Find where the given text appears and provide that cell's center as [X, Y] coordinate. 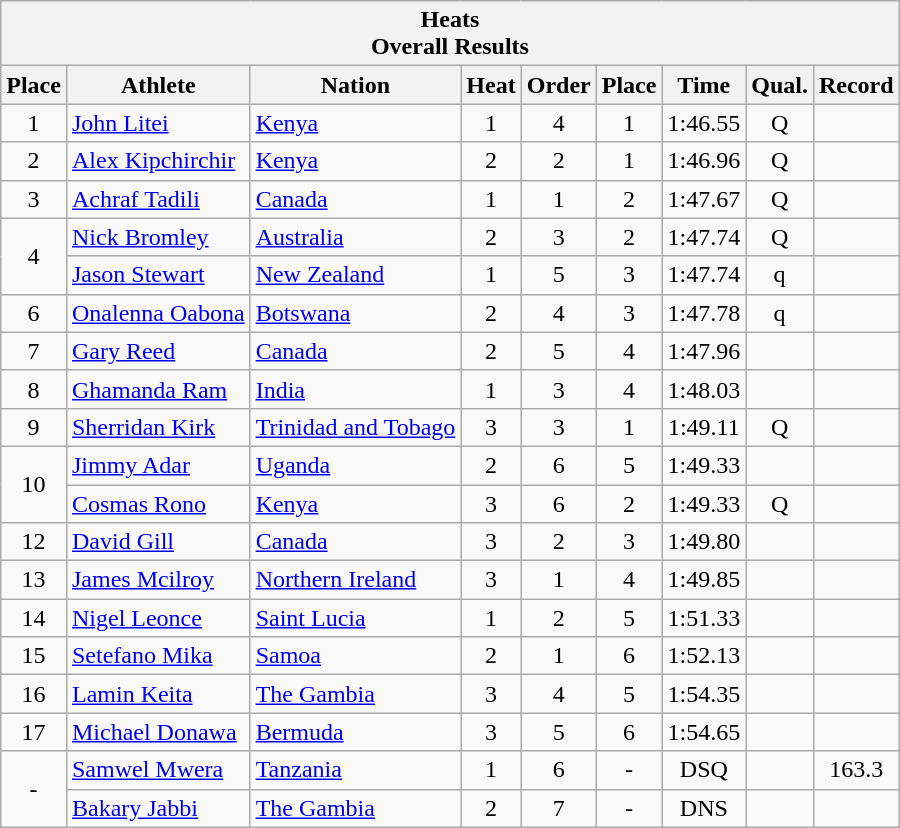
1:48.03 [704, 389]
17 [34, 732]
1:51.33 [704, 618]
1:49.85 [704, 580]
Samoa [356, 656]
David Gill [158, 542]
1:47.96 [704, 351]
John Litei [158, 123]
Jason Stewart [158, 275]
Northern Ireland [356, 580]
1:54.65 [704, 732]
Lamin Keita [158, 694]
14 [34, 618]
DNS [704, 808]
16 [34, 694]
Trinidad and Tobago [356, 427]
Jimmy Adar [158, 465]
1:49.80 [704, 542]
Setefano Mika [158, 656]
Samwel Mwera [158, 770]
Nick Bromley [158, 237]
New Zealand [356, 275]
Qual. [780, 85]
Heats Overall Results [450, 34]
1:46.55 [704, 123]
Time [704, 85]
Record [856, 85]
Achraf Tadili [158, 199]
12 [34, 542]
10 [34, 484]
1:47.78 [704, 313]
Sherridan Kirk [158, 427]
Gary Reed [158, 351]
Onalenna Oabona [158, 313]
Nation [356, 85]
1:46.96 [704, 161]
Tanzania [356, 770]
1:54.35 [704, 694]
1:49.11 [704, 427]
Athlete [158, 85]
Michael Donawa [158, 732]
15 [34, 656]
Order [558, 85]
Alex Kipchirchir [158, 161]
1:47.67 [704, 199]
8 [34, 389]
163.3 [856, 770]
9 [34, 427]
DSQ [704, 770]
Bakary Jabbi [158, 808]
Nigel Leonce [158, 618]
Australia [356, 237]
Saint Lucia [356, 618]
Botswana [356, 313]
Cosmas Rono [158, 503]
13 [34, 580]
Heat [491, 85]
Bermuda [356, 732]
India [356, 389]
James Mcilroy [158, 580]
Ghamanda Ram [158, 389]
1:52.13 [704, 656]
Uganda [356, 465]
